Find where the given text appears and provide that cell's center as [x, y] coordinate. 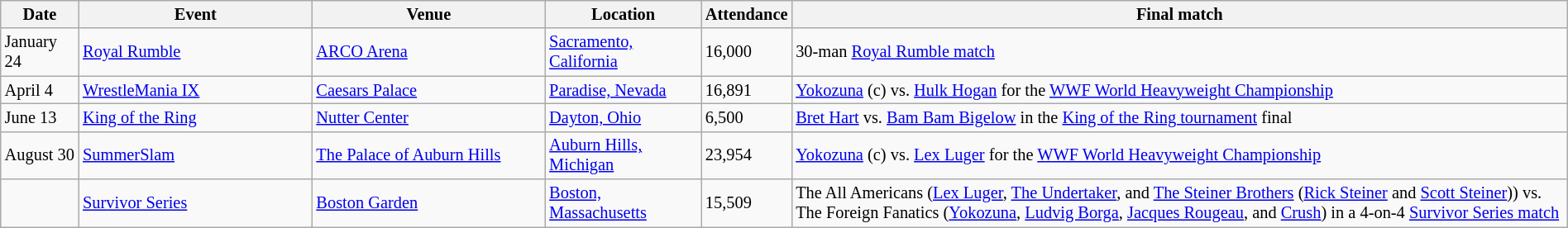
Caesars Palace [429, 90]
16,000 [746, 52]
Bret Hart vs. Bam Bam Bigelow in the King of the Ring tournament final [1179, 117]
ARCO Arena [429, 52]
16,891 [746, 90]
Boston Garden [429, 203]
Survivor Series [195, 203]
The Palace of Auburn Hills [429, 155]
Attendance [746, 14]
Dayton, Ohio [624, 117]
King of the Ring [195, 117]
Venue [429, 14]
Location [624, 14]
Event [195, 14]
Nutter Center [429, 117]
23,954 [746, 155]
Royal Rumble [195, 52]
WrestleMania IX [195, 90]
Boston, Massachusetts [624, 203]
SummerSlam [195, 155]
15,509 [746, 203]
August 30 [40, 155]
Auburn Hills, Michigan [624, 155]
6,500 [746, 117]
Final match [1179, 14]
30-man Royal Rumble match [1179, 52]
June 13 [40, 117]
Yokozuna (c) vs. Lex Luger for the WWF World Heavyweight Championship [1179, 155]
January 24 [40, 52]
Paradise, Nevada [624, 90]
Sacramento, California [624, 52]
April 4 [40, 90]
Yokozuna (c) vs. Hulk Hogan for the WWF World Heavyweight Championship [1179, 90]
Date [40, 14]
